Output the [X, Y] coordinate of the center of the cell containing the given text.  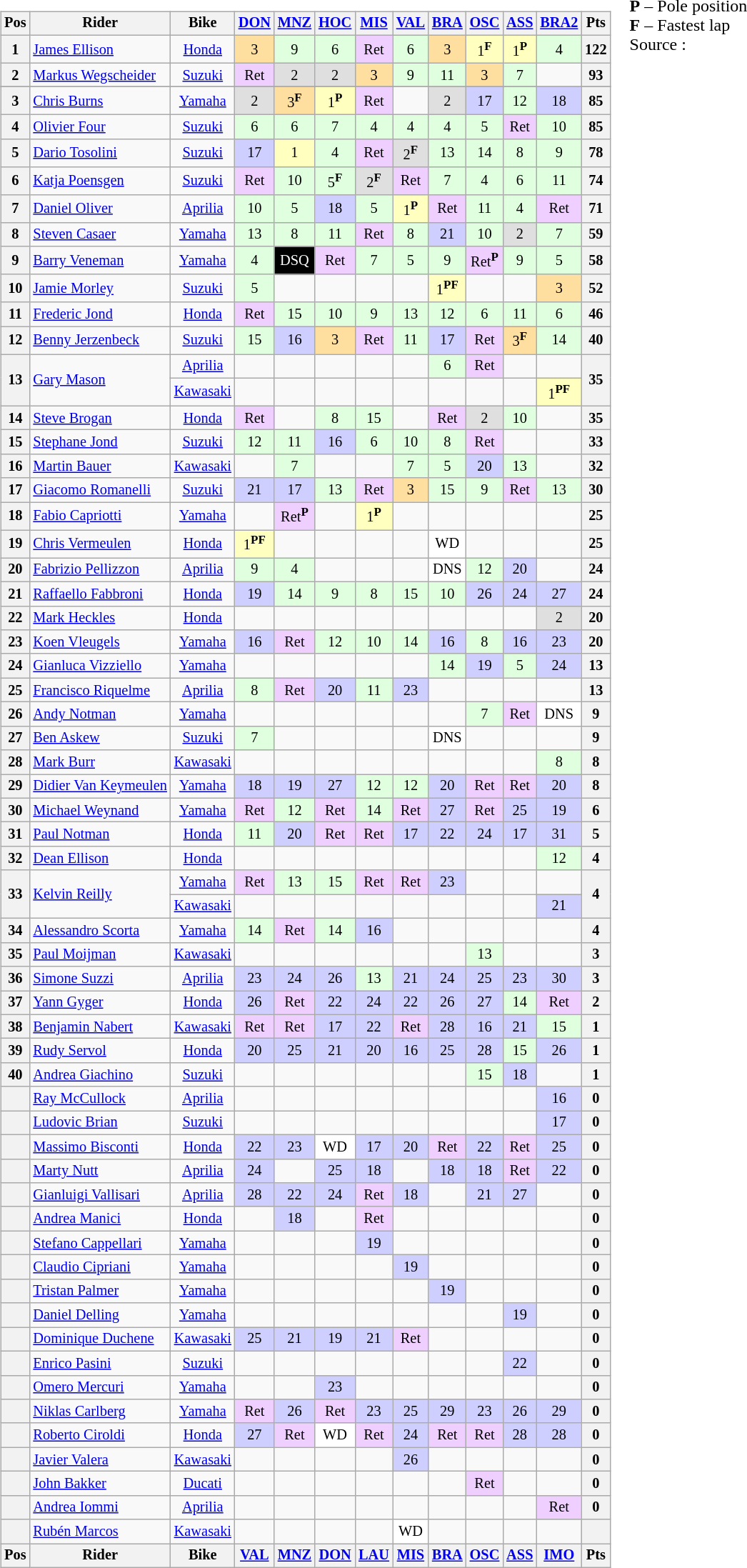
93 [596, 75]
Didier Van Keymeulen [100, 787]
Tristan Palmer [100, 1291]
Gary Mason [100, 380]
Jamie Morley [100, 289]
Dean Ellison [100, 859]
Roberto Ciroldi [100, 1435]
Andrea Giachino [100, 1074]
Koen Vleugels [100, 642]
LAU [374, 1556]
39 [15, 1051]
HOC [335, 24]
Gianluca Vizziello [100, 666]
Javier Valera [100, 1459]
Yann Gyger [100, 1002]
Barry Veneman [100, 260]
71 [596, 209]
Chris Vermeulen [100, 544]
Stephane Jond [100, 442]
Claudio Cipriani [100, 1267]
Paul Moijman [100, 954]
58 [596, 260]
1F [485, 49]
Marty Nutt [100, 1171]
Andy Notman [100, 714]
Ducati [203, 1484]
5F [335, 180]
Paul Notman [100, 834]
Ray McCullock [100, 1099]
Mark Heckles [100, 618]
Frederic Jond [100, 314]
Andrea Iommi [100, 1507]
John Bakker [100, 1484]
46 [596, 314]
36 [15, 979]
Giacomo Romanelli [100, 490]
Niklas Carlberg [100, 1412]
Fabio Capriotti [100, 516]
34 [15, 931]
Chris Burns [100, 101]
122 [596, 49]
Enrico Pasini [100, 1363]
Omero Mercuri [100, 1387]
James Ellison [100, 49]
59 [596, 234]
BRA2 [558, 24]
Olivier Four [100, 127]
Mark Burr [100, 762]
Andrea Manici [100, 1219]
Stefano Cappellari [100, 1243]
Benjamin Nabert [100, 1027]
78 [596, 153]
Martin Bauer [100, 466]
Francisco Riquelme [100, 690]
Rudy Servol [100, 1051]
Markus Wegscheider [100, 75]
Massimo Bisconti [100, 1147]
Raffaello Fabbroni [100, 594]
Kelvin Reilly [100, 894]
Katja Poensgen [100, 180]
Rubén Marcos [100, 1532]
Fabrizio Pellizzon [100, 570]
Dominique Duchene [100, 1339]
Daniel Oliver [100, 209]
52 [596, 289]
Michael Weynand [100, 810]
Alessandro Scorta [100, 931]
Ben Askew [100, 738]
37 [15, 1002]
74 [596, 180]
IMO [558, 1556]
Daniel Delling [100, 1315]
Steve Brogan [100, 418]
Simone Suzzi [100, 979]
Gianluigi Vallisari [100, 1195]
Ludovic Brian [100, 1123]
Benny Jerzenbeck [100, 340]
Dario Tosolini [100, 153]
38 [15, 1027]
DSQ [294, 260]
Steven Casaer [100, 234]
